For the text-containing cell, return its midpoint in [x, y] coordinate format. 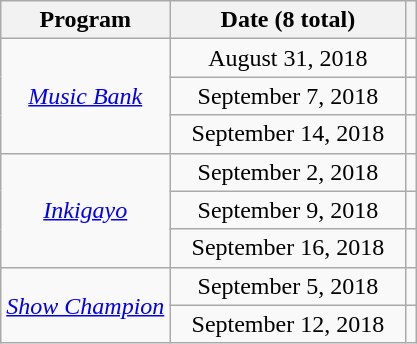
Date (8 total) [288, 20]
September 9, 2018 [288, 210]
Music Bank [86, 96]
Show Champion [86, 305]
September 7, 2018 [288, 96]
September 14, 2018 [288, 134]
September 16, 2018 [288, 248]
Program [86, 20]
Inkigayo [86, 210]
September 2, 2018 [288, 172]
September 12, 2018 [288, 324]
September 5, 2018 [288, 286]
August 31, 2018 [288, 58]
